Search for the cell housing the specified text and yield its (x, y) center coordinate. 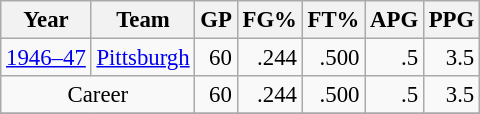
1946–47 (46, 58)
GP (216, 20)
Year (46, 20)
Career (98, 95)
PPG (451, 20)
Pittsburgh (143, 58)
Team (143, 20)
APG (394, 20)
FG% (270, 20)
FT% (334, 20)
